Return the (x, y) coordinate for the center point of the cell that contains the specified text.  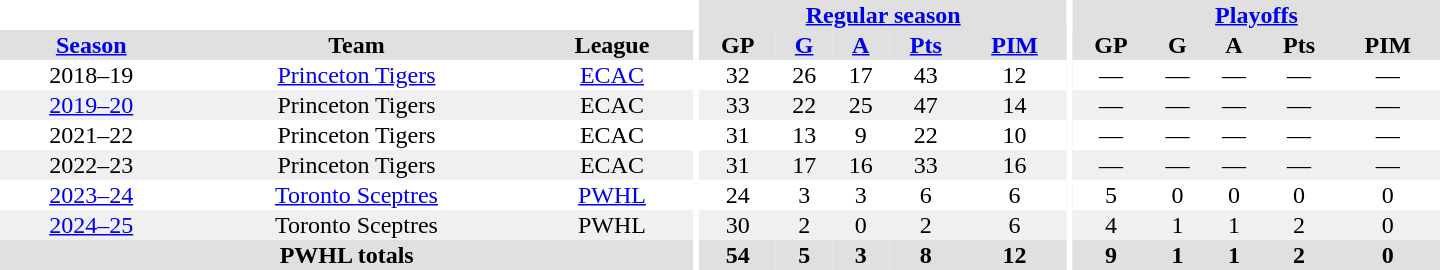
2019–20 (91, 105)
10 (1014, 135)
Regular season (884, 15)
2023–24 (91, 195)
32 (738, 75)
14 (1014, 105)
26 (804, 75)
30 (738, 225)
2024–25 (91, 225)
24 (738, 195)
47 (926, 105)
2021–22 (91, 135)
43 (926, 75)
Playoffs (1256, 15)
Season (91, 45)
54 (738, 255)
League (612, 45)
PWHL totals (346, 255)
2022–23 (91, 165)
25 (860, 105)
Team (356, 45)
4 (1111, 225)
2018–19 (91, 75)
13 (804, 135)
8 (926, 255)
